Scan for the cell matching the given text and deliver its (x, y) coordinate at center. 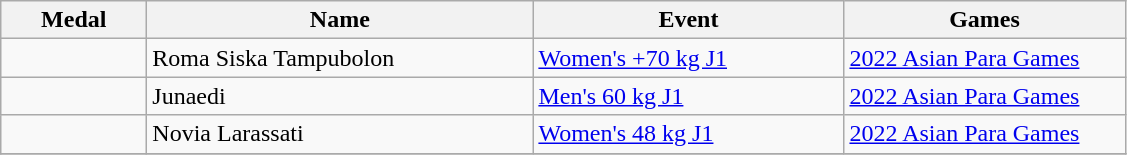
Name (340, 20)
Event (688, 20)
Games (984, 20)
Women's 48 kg J1 (688, 134)
Novia Larassati (340, 134)
Medal (74, 20)
Women's +70 kg J1 (688, 58)
Roma Siska Tampubolon (340, 58)
Men's 60 kg J1 (688, 96)
Junaedi (340, 96)
